Pinpoint the cell where the given text exists, returning its [x, y] midpoint coordinate. 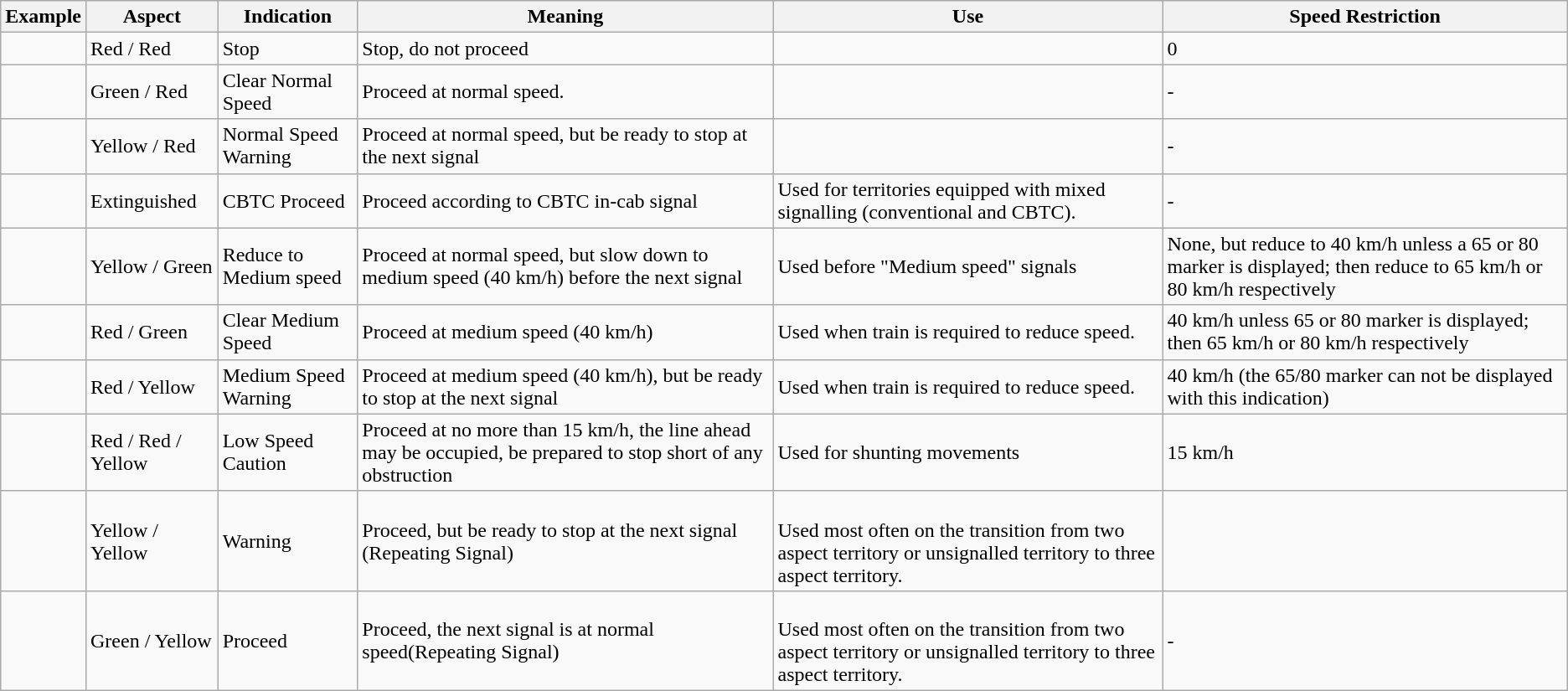
40 km/h unless 65 or 80 marker is displayed; then 65 km/h or 80 km/h respectively [1365, 332]
Yellow / Green [152, 266]
Proceed, but be ready to stop at the next signal (Repeating Signal) [565, 541]
0 [1365, 49]
Used for territories equipped with mixed signalling (conventional and CBTC). [968, 201]
Red / Red [152, 49]
Used before "Medium speed" signals [968, 266]
Aspect [152, 17]
Proceed, the next signal is at normal speed(Repeating Signal) [565, 640]
40 km/h (the 65/80 marker can not be displayed with this indication) [1365, 387]
Proceed according to CBTC in-cab signal [565, 201]
Proceed at normal speed. [565, 92]
Clear Normal Speed [288, 92]
15 km/h [1365, 452]
Indication [288, 17]
Proceed at normal speed, but slow down to medium speed (40 km/h) before the next signal [565, 266]
Stop, do not proceed [565, 49]
Proceed at no more than 15 km/h, the line ahead may be occupied, be prepared to stop short of any obstruction [565, 452]
Red / Yellow [152, 387]
Stop [288, 49]
Yellow / Yellow [152, 541]
Yellow / Red [152, 146]
Extinguished [152, 201]
Red / Green [152, 332]
Green / Yellow [152, 640]
Example [44, 17]
Medium Speed Warning [288, 387]
Clear Medium Speed [288, 332]
Reduce to Medium speed [288, 266]
Use [968, 17]
CBTC Proceed [288, 201]
Proceed at medium speed (40 km/h), but be ready to stop at the next signal [565, 387]
Red / Red / Yellow [152, 452]
Low Speed Caution [288, 452]
Meaning [565, 17]
Proceed [288, 640]
Green / Red [152, 92]
Used for shunting movements [968, 452]
Speed Restriction [1365, 17]
Normal Speed Warning [288, 146]
Proceed at medium speed (40 km/h) [565, 332]
Proceed at normal speed, but be ready to stop at the next signal [565, 146]
Warning [288, 541]
None, but reduce to 40 km/h unless a 65 or 80 marker is displayed; then reduce to 65 km/h or 80 km/h respectively [1365, 266]
